Find where the given text appears and provide that cell's center as (x, y) coordinate. 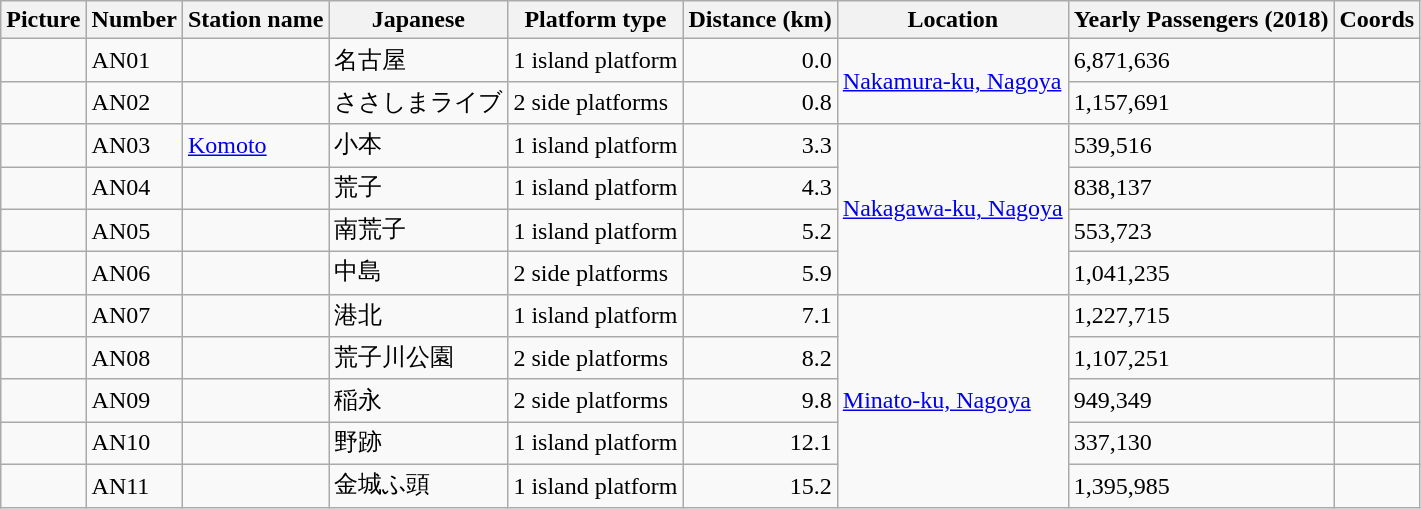
AN07 (134, 316)
AN05 (134, 230)
337,130 (1201, 444)
小本 (418, 146)
7.1 (760, 316)
Picture (44, 20)
1,395,985 (1201, 486)
1,041,235 (1201, 274)
Komoto (255, 146)
Platform type (596, 20)
949,349 (1201, 400)
野跡 (418, 444)
Yearly Passengers (2018) (1201, 20)
荒子 (418, 188)
6,871,636 (1201, 60)
5.2 (760, 230)
1,157,691 (1201, 102)
1,107,251 (1201, 358)
553,723 (1201, 230)
539,516 (1201, 146)
稲永 (418, 400)
Nakagawa-ku, Nagoya (952, 209)
中島 (418, 274)
AN10 (134, 444)
南荒子 (418, 230)
AN03 (134, 146)
1,227,715 (1201, 316)
Coords (1377, 20)
AN02 (134, 102)
Japanese (418, 20)
8.2 (760, 358)
荒子川公園 (418, 358)
Distance (km) (760, 20)
Minato-ku, Nagoya (952, 400)
Station name (255, 20)
港北 (418, 316)
AN09 (134, 400)
3.3 (760, 146)
ささしまライブ (418, 102)
AN08 (134, 358)
838,137 (1201, 188)
AN11 (134, 486)
名古屋 (418, 60)
Location (952, 20)
9.8 (760, 400)
AN01 (134, 60)
12.1 (760, 444)
Nakamura-ku, Nagoya (952, 82)
15.2 (760, 486)
5.9 (760, 274)
0.0 (760, 60)
AN04 (134, 188)
Number (134, 20)
0.8 (760, 102)
金城ふ頭 (418, 486)
AN06 (134, 274)
4.3 (760, 188)
